Provide the (x, y) coordinate of the cell's center where the given text is located.  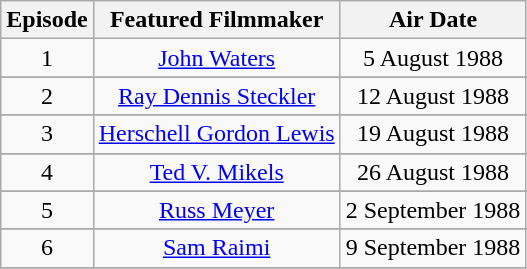
5 August 1988 (433, 58)
Ted V. Mikels (216, 172)
4 (47, 172)
2 (47, 96)
6 (47, 248)
12 August 1988 (433, 96)
Sam Raimi (216, 248)
Featured Filmmaker (216, 20)
2 September 1988 (433, 210)
3 (47, 134)
Air Date (433, 20)
26 August 1988 (433, 172)
19 August 1988 (433, 134)
5 (47, 210)
Russ Meyer (216, 210)
Herschell Gordon Lewis (216, 134)
John Waters (216, 58)
Episode (47, 20)
1 (47, 58)
Ray Dennis Steckler (216, 96)
9 September 1988 (433, 248)
